Locate the cell with the specified text and output its (X, Y) center coordinate. 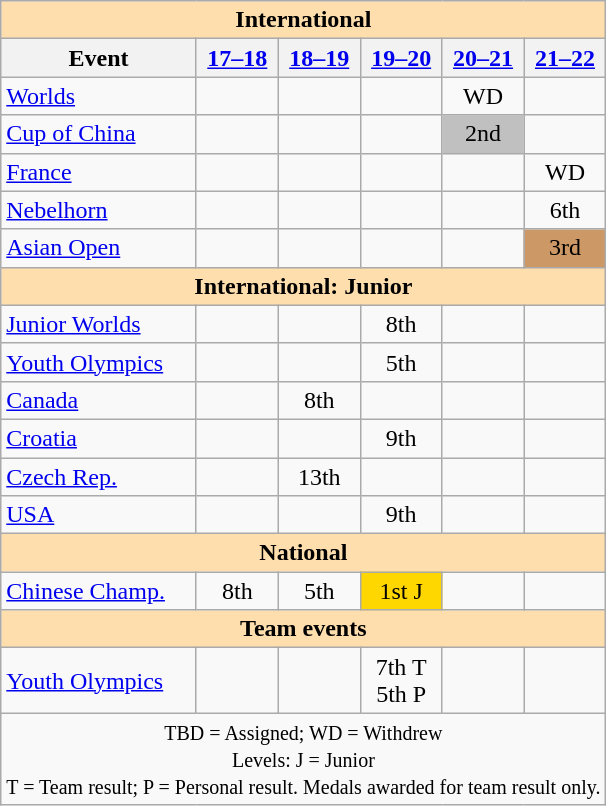
6th (565, 210)
France (99, 172)
13th (319, 477)
Czech Rep. (99, 477)
Worlds (99, 96)
Asian Open (99, 248)
2nd (483, 134)
Croatia (99, 438)
Chinese Champ. (99, 591)
7th T5th P (401, 680)
20–21 (483, 58)
17–18 (237, 58)
Event (99, 58)
TBD = Assigned; WD = Withdrew Levels: J = Junior T = Team result; P = Personal result. Medals awarded for team result only. (304, 759)
USA (99, 515)
18–19 (319, 58)
19–20 (401, 58)
3rd (565, 248)
Nebelhorn (99, 210)
International: Junior (304, 286)
National (304, 553)
Canada (99, 400)
International (304, 20)
Junior Worlds (99, 324)
21–22 (565, 58)
Cup of China (99, 134)
1st J (401, 591)
Team events (304, 629)
